For the text-containing cell, return its midpoint in [X, Y] coordinate format. 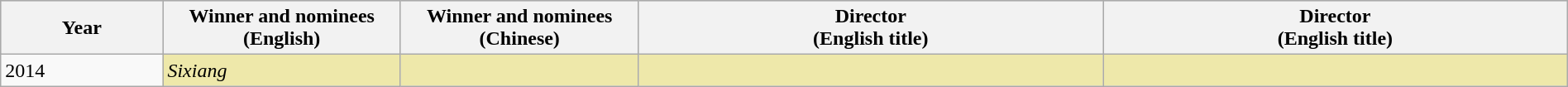
Winner and nominees(Chinese) [519, 28]
Winner and nominees(English) [282, 28]
Year [82, 28]
Sixiang [282, 70]
2014 [82, 70]
